Extract the [X, Y] coordinate from the center of the cell holding the provided text.  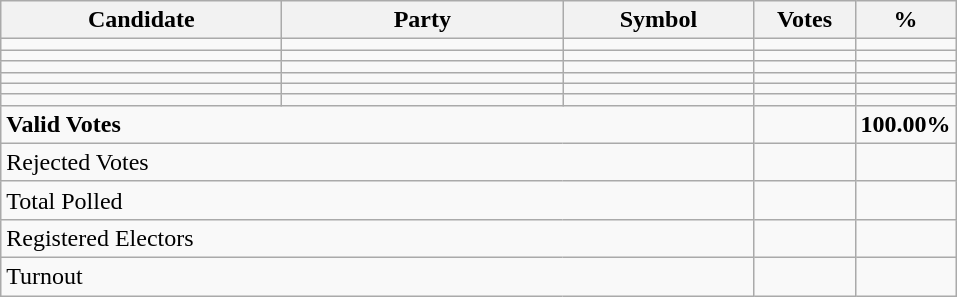
Candidate [142, 20]
Votes [804, 20]
Valid Votes [378, 124]
Turnout [378, 276]
% [906, 20]
Symbol [658, 20]
Rejected Votes [378, 162]
Registered Electors [378, 238]
100.00% [906, 124]
Party [422, 20]
Total Polled [378, 200]
